Search for the cell housing the specified text and yield its (x, y) center coordinate. 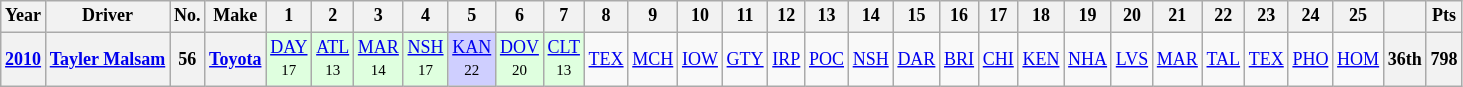
KAN22 (472, 59)
12 (786, 16)
Driver (107, 16)
4 (426, 16)
NHA (1088, 59)
Tayler Malsam (107, 59)
17 (998, 16)
19 (1088, 16)
56 (188, 59)
10 (700, 16)
LVS (1132, 59)
25 (1358, 16)
24 (1310, 16)
NSH17 (426, 59)
Year (24, 16)
22 (1223, 16)
ATL13 (333, 59)
3 (379, 16)
KEN (1041, 59)
CHI (998, 59)
14 (870, 16)
36th (1404, 59)
16 (960, 16)
IOW (700, 59)
15 (916, 16)
BRI (960, 59)
CLT13 (564, 59)
11 (745, 16)
13 (827, 16)
HOM (1358, 59)
TAL (1223, 59)
9 (653, 16)
23 (1266, 16)
GTY (745, 59)
8 (606, 16)
Make (236, 16)
5 (472, 16)
DAY17 (289, 59)
1 (289, 16)
21 (1177, 16)
MAR (1177, 59)
MAR14 (379, 59)
MCH (653, 59)
7 (564, 16)
798 (1444, 59)
No. (188, 16)
DAR (916, 59)
Toyota (236, 59)
2 (333, 16)
6 (520, 16)
18 (1041, 16)
POC (827, 59)
DOV20 (520, 59)
PHO (1310, 59)
IRP (786, 59)
2010 (24, 59)
20 (1132, 16)
NSH (870, 59)
Pts (1444, 16)
